Capture the cell that displays the provided text and extract its [x, y] central coordinate. 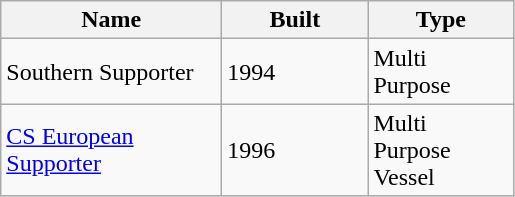
1994 [295, 72]
Southern Supporter [112, 72]
Built [295, 20]
1996 [295, 150]
Name [112, 20]
Type [441, 20]
Multi Purpose [441, 72]
Multi Purpose Vessel [441, 150]
CS European Supporter [112, 150]
